Find where the given text appears and provide that cell's center as (x, y) coordinate. 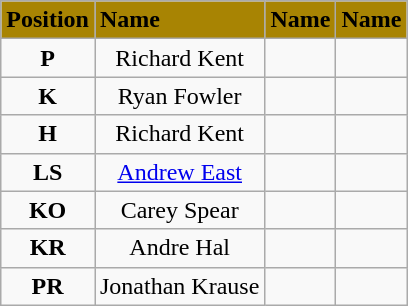
Ryan Fowler (179, 96)
PR (48, 286)
Andrew East (179, 172)
KR (48, 248)
Andre Hal (179, 248)
H (48, 134)
Carey Spear (179, 210)
LS (48, 172)
Jonathan Krause (179, 286)
Position (48, 20)
KO (48, 210)
P (48, 58)
K (48, 96)
